Detect which cell encompasses the target text, then output its (X, Y) center coordinate. 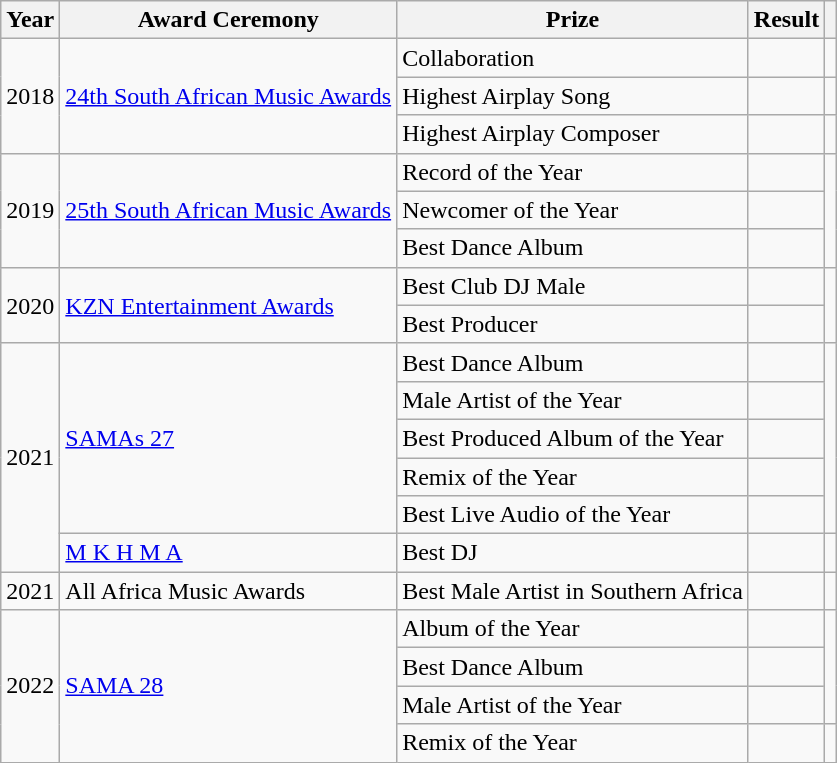
Best Producer (573, 324)
25th South African Music Awards (228, 210)
Album of the Year (573, 629)
Best DJ (573, 553)
Highest Airplay Composer (573, 134)
Award Ceremony (228, 20)
Best Club DJ Male (573, 286)
Best Live Audio of the Year (573, 515)
2019 (30, 210)
2020 (30, 305)
2022 (30, 686)
24th South African Music Awards (228, 96)
Best Produced Album of the Year (573, 438)
All Africa Music Awards (228, 591)
SAMAs 27 (228, 438)
SAMA 28 (228, 686)
Highest Airplay Song (573, 96)
Result (786, 20)
Year (30, 20)
Collaboration (573, 58)
Newcomer of the Year (573, 210)
Record of the Year (573, 172)
2018 (30, 96)
M K H M A (228, 553)
Best Male Artist in Southern Africa (573, 591)
KZN Entertainment Awards (228, 305)
Prize (573, 20)
